Scan for the cell matching the given text and deliver its (x, y) coordinate at center. 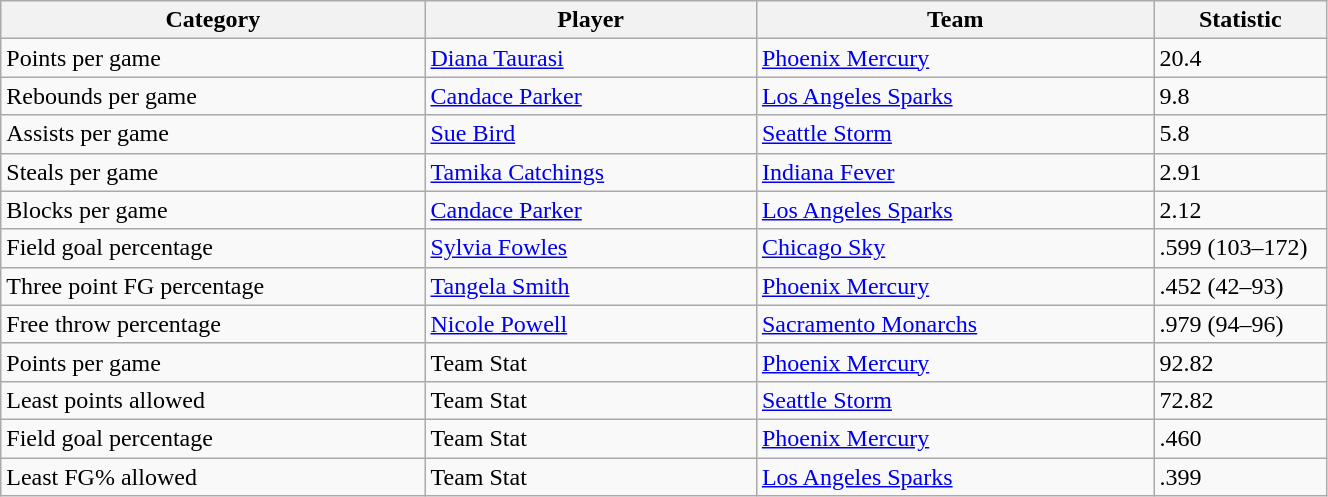
72.82 (1240, 400)
.460 (1240, 438)
.979 (94–96) (1240, 324)
Three point FG percentage (213, 286)
Sylvia Fowles (590, 248)
Indiana Fever (955, 172)
.452 (42–93) (1240, 286)
2.12 (1240, 210)
Tangela Smith (590, 286)
Team (955, 20)
Free throw percentage (213, 324)
Sue Bird (590, 134)
9.8 (1240, 96)
2.91 (1240, 172)
Tamika Catchings (590, 172)
.399 (1240, 477)
Rebounds per game (213, 96)
Nicole Powell (590, 324)
.599 (103–172) (1240, 248)
Assists per game (213, 134)
Diana Taurasi (590, 58)
Blocks per game (213, 210)
Least points allowed (213, 400)
Steals per game (213, 172)
Statistic (1240, 20)
20.4 (1240, 58)
5.8 (1240, 134)
92.82 (1240, 362)
Category (213, 20)
Least FG% allowed (213, 477)
Sacramento Monarchs (955, 324)
Chicago Sky (955, 248)
Player (590, 20)
